Search for the cell housing the specified text and yield its [x, y] center coordinate. 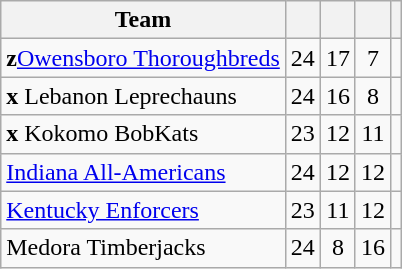
x Lebanon Leprechauns [144, 96]
17 [338, 58]
Medora Timberjacks [144, 248]
Indiana All-Americans [144, 172]
7 [372, 58]
Team [144, 20]
Kentucky Enforcers [144, 210]
zOwensboro Thoroughbreds [144, 58]
x Kokomo BobKats [144, 134]
